Capture the cell that displays the provided text and extract its [X, Y] central coordinate. 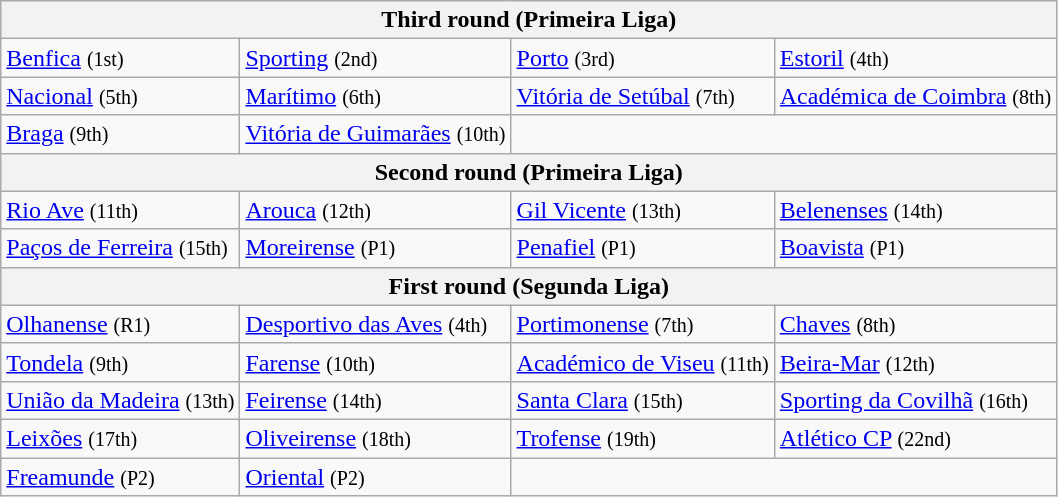
Third round (Primeira Liga) [529, 20]
Oriental (P2) [376, 477]
Freamunde (P2) [120, 477]
Desportivo das Aves (4th) [376, 324]
Portimonense (7th) [642, 324]
Trofense (19th) [642, 438]
Porto (3rd) [642, 58]
Moreirense (P1) [376, 248]
Leixões (17th) [120, 438]
Oliveirense (18th) [376, 438]
Sporting da Covilhã (16th) [916, 400]
União da Madeira (13th) [120, 400]
Olhanense (R1) [120, 324]
Arouca (12th) [376, 210]
Estoril (4th) [916, 58]
Marítimo (6th) [376, 96]
Boavista (P1) [916, 248]
First round (Segunda Liga) [529, 286]
Atlético CP (22nd) [916, 438]
Nacional (5th) [120, 96]
Vitória de Setúbal (7th) [642, 96]
Feirense (14th) [376, 400]
Santa Clara (15th) [642, 400]
Sporting (2nd) [376, 58]
Gil Vicente (13th) [642, 210]
Tondela (9th) [120, 362]
Chaves (8th) [916, 324]
Académico de Viseu (11th) [642, 362]
Braga (9th) [120, 134]
Académica de Coimbra (8th) [916, 96]
Rio Ave (11th) [120, 210]
Benfica (1st) [120, 58]
Farense (10th) [376, 362]
Penafiel (P1) [642, 248]
Second round (Primeira Liga) [529, 172]
Beira-Mar (12th) [916, 362]
Vitória de Guimarães (10th) [376, 134]
Belenenses (14th) [916, 210]
Paços de Ferreira (15th) [120, 248]
